Identify which cell holds the provided text, then report its (X, Y) central coordinate. 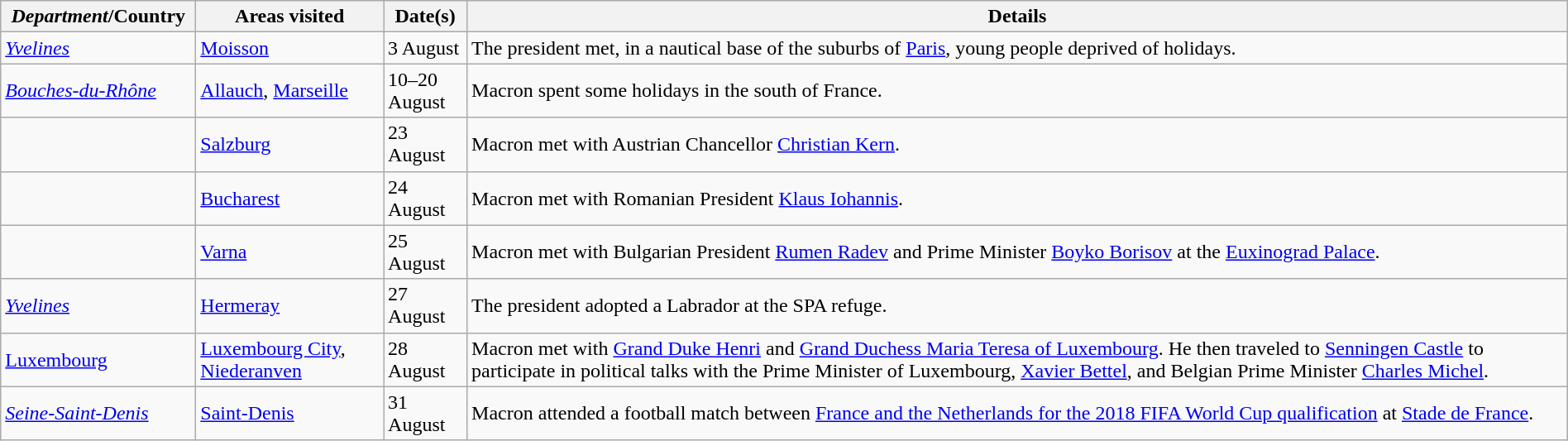
Department/Country (98, 17)
Saint-Denis (289, 414)
Macron met with Bulgarian President Rumen Radev and Prime Minister Boyko Borisov at the Euxinograd Palace. (1017, 252)
27 August (425, 306)
28 August (425, 359)
31 August (425, 414)
Seine-Saint-Denis (98, 414)
Bucharest (289, 199)
Macron met with Austrian Chancellor Christian Kern. (1017, 144)
Salzburg (289, 144)
Macron attended a football match between France and the Netherlands for the 2018 FIFA World Cup qualification at Stade de France. (1017, 414)
10–20 August (425, 91)
Macron spent some holidays in the south of France. (1017, 91)
Areas visited (289, 17)
24 August (425, 199)
Details (1017, 17)
Allauch, Marseille (289, 91)
25 August (425, 252)
The president adopted a Labrador at the SPA refuge. (1017, 306)
Moisson (289, 48)
Varna (289, 252)
Bouches-du-Rhône (98, 91)
Hermeray (289, 306)
Macron met with Romanian President Klaus Iohannis. (1017, 199)
Date(s) (425, 17)
Luxembourg (98, 359)
The president met, in a nautical base of the suburbs of Paris, young people deprived of holidays. (1017, 48)
23 August (425, 144)
Luxembourg City, Niederanven (289, 359)
3 August (425, 48)
